Return [X, Y] of the center of cell containing provided text 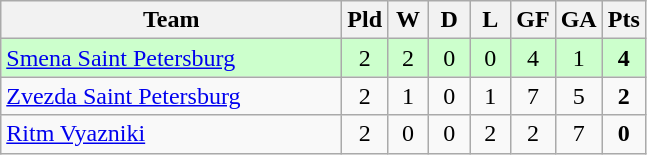
W [408, 20]
Ritm Vyazniki [172, 134]
Smena Saint Petersburg [172, 58]
Pld [365, 20]
Pts [624, 20]
Zvezda Saint Petersburg [172, 96]
GF [533, 20]
Team [172, 20]
5 [578, 96]
D [450, 20]
GA [578, 20]
L [490, 20]
